For the text-containing cell, return its midpoint in (x, y) coordinate format. 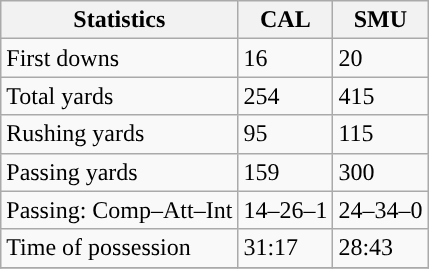
300 (380, 172)
First downs (120, 58)
115 (380, 134)
95 (286, 134)
Statistics (120, 20)
415 (380, 96)
Time of possession (120, 248)
31:17 (286, 248)
24–34–0 (380, 210)
14–26–1 (286, 210)
28:43 (380, 248)
CAL (286, 20)
16 (286, 58)
Total yards (120, 96)
Passing yards (120, 172)
Rushing yards (120, 134)
159 (286, 172)
Passing: Comp–Att–Int (120, 210)
SMU (380, 20)
254 (286, 96)
20 (380, 58)
